Extract the (x, y) coordinate from the center of the cell holding the provided text.  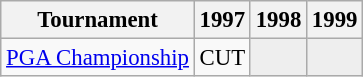
1997 (222, 20)
Tournament (98, 20)
CUT (222, 58)
1998 (278, 20)
1999 (335, 20)
PGA Championship (98, 58)
